Extract the (x, y) coordinate from the center of the cell holding the provided text.  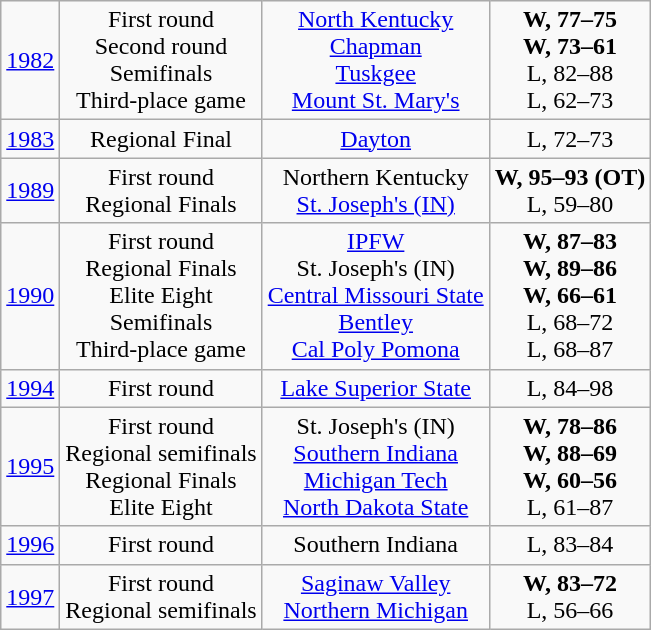
First roundRegional semifinalsRegional FinalsElite Eight (161, 466)
L, 72–73 (570, 139)
W, 78–86W, 88–69W, 60–56L, 61–87 (570, 466)
First roundRegional Finals (161, 190)
First roundRegional FinalsElite EightSemifinalsThird-place game (161, 296)
W, 87–83W, 89–86W, 66–61L, 68–72L, 68–87 (570, 296)
Dayton (376, 139)
1983 (30, 139)
Saginaw ValleyNorthern Michigan (376, 596)
Southern Indiana (376, 545)
North KentuckyChapmanTuskgeeMount St. Mary's (376, 60)
First roundRegional semifinals (161, 596)
1982 (30, 60)
W, 77–75W, 73–61L, 82–88L, 62–73 (570, 60)
Northern KentuckySt. Joseph's (IN) (376, 190)
1995 (30, 466)
1997 (30, 596)
1996 (30, 545)
W, 95–93 (OT)L, 59–80 (570, 190)
L, 83–84 (570, 545)
First roundSecond roundSemifinalsThird-place game (161, 60)
Lake Superior State (376, 388)
St. Joseph's (IN)Southern IndianaMichigan TechNorth Dakota State (376, 466)
1990 (30, 296)
W, 83–72L, 56–66 (570, 596)
IPFWSt. Joseph's (IN)Central Missouri StateBentleyCal Poly Pomona (376, 296)
Regional Final (161, 139)
1994 (30, 388)
1989 (30, 190)
L, 84–98 (570, 388)
